Search for the cell housing the specified text and yield its (X, Y) center coordinate. 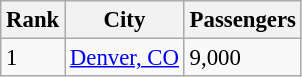
City (125, 20)
Rank (33, 20)
Denver, CO (125, 58)
9,000 (242, 58)
1 (33, 58)
Passengers (242, 20)
